Return (x, y) of the center of cell containing provided text 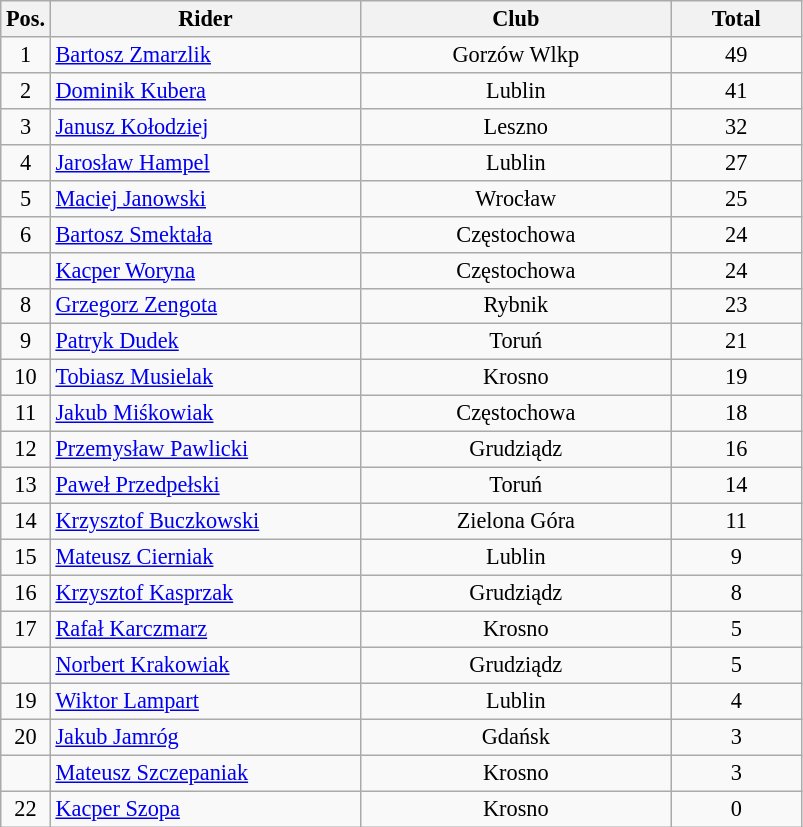
Krzysztof Kasprzak (205, 593)
Gdańsk (516, 737)
Wiktor Lampart (205, 701)
18 (736, 414)
Wrocław (516, 198)
32 (736, 126)
Rybnik (516, 306)
15 (26, 557)
2 (26, 90)
6 (26, 234)
Patryk Dudek (205, 342)
Norbert Krakowiak (205, 665)
0 (736, 809)
Jakub Miśkowiak (205, 414)
Rider (205, 19)
20 (26, 737)
27 (736, 162)
Janusz Kołodziej (205, 126)
Mateusz Cierniak (205, 557)
10 (26, 378)
Jarosław Hampel (205, 162)
Leszno (516, 126)
12 (26, 450)
41 (736, 90)
17 (26, 629)
Kacper Szopa (205, 809)
Bartosz Smektała (205, 234)
Mateusz Szczepaniak (205, 773)
25 (736, 198)
Gorzów Wlkp (516, 55)
Maciej Janowski (205, 198)
Jakub Jamróg (205, 737)
Tobiasz Musielak (205, 378)
Kacper Woryna (205, 270)
Krzysztof Buczkowski (205, 521)
Grzegorz Zengota (205, 306)
Total (736, 19)
Club (516, 19)
Dominik Kubera (205, 90)
Pos. (26, 19)
13 (26, 485)
Paweł Przedpełski (205, 485)
21 (736, 342)
49 (736, 55)
Przemysław Pawlicki (205, 450)
23 (736, 306)
Zielona Góra (516, 521)
1 (26, 55)
22 (26, 809)
Rafał Karczmarz (205, 629)
Bartosz Zmarzlik (205, 55)
